For the text-containing cell, return its midpoint in [x, y] coordinate format. 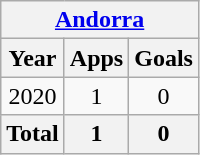
Year [33, 58]
2020 [33, 96]
Total [33, 134]
Apps [96, 58]
Andorra [100, 20]
Goals [164, 58]
